Pinpoint the cell where the given text exists, returning its [x, y] midpoint coordinate. 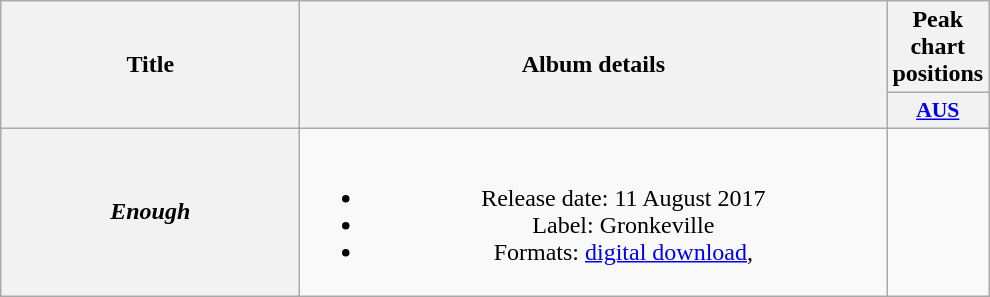
Peak chart positions [938, 47]
Title [150, 65]
AUS [938, 111]
Enough [150, 212]
Album details [594, 65]
Release date: 11 August 2017Label: GronkevilleFormats: digital download, [594, 212]
